Provide the (X, Y) coordinate of the cell's center where the given text is located.  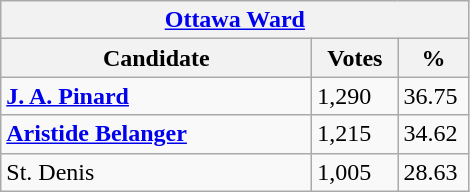
St. Denis (156, 172)
Aristide Belanger (156, 134)
Candidate (156, 58)
1,005 (355, 172)
% (434, 58)
Votes (355, 58)
34.62 (434, 134)
1,215 (355, 134)
Ottawa Ward (235, 20)
1,290 (355, 96)
J. A. Pinard (156, 96)
28.63 (434, 172)
36.75 (434, 96)
